Output the (x, y) coordinate of the center of the cell containing the given text.  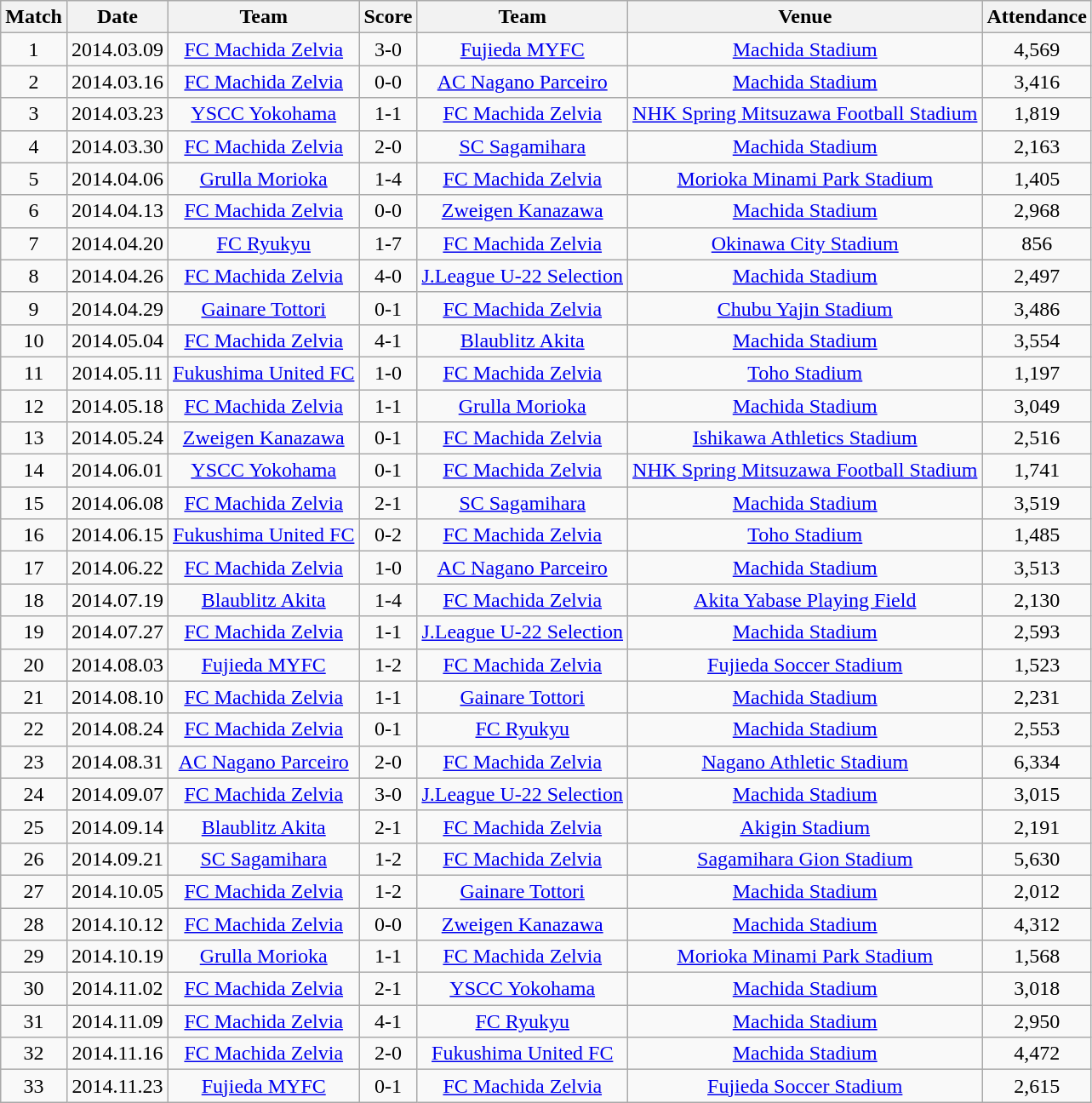
2014.07.19 (117, 600)
2014.10.12 (117, 923)
1,197 (1037, 373)
31 (34, 1021)
33 (34, 1086)
2,950 (1037, 1021)
2014.11.16 (117, 1054)
2014.10.19 (117, 957)
2014.11.23 (117, 1086)
Match (34, 17)
2014.08.31 (117, 762)
3,416 (1037, 82)
2014.03.30 (117, 146)
2,553 (1037, 729)
29 (34, 957)
2014.06.22 (117, 568)
2014.04.26 (117, 276)
3,554 (1037, 340)
1,568 (1037, 957)
17 (34, 568)
4,472 (1037, 1054)
2,130 (1037, 600)
2014.03.23 (117, 114)
3,519 (1037, 503)
1,523 (1037, 665)
2014.04.13 (117, 211)
Okinawa City Stadium (805, 243)
1,819 (1037, 114)
2014.05.18 (117, 406)
2014.03.16 (117, 82)
2 (34, 82)
3,486 (1037, 308)
2,191 (1037, 826)
2014.04.20 (117, 243)
2,593 (1037, 632)
Score (388, 17)
1,741 (1037, 471)
9 (34, 308)
Nagano Athletic Stadium (805, 762)
26 (34, 859)
2014.06.15 (117, 535)
2014.05.24 (117, 438)
856 (1037, 243)
1-7 (388, 243)
3,018 (1037, 989)
Akigin Stadium (805, 826)
4,312 (1037, 923)
12 (34, 406)
6,334 (1037, 762)
2014.04.29 (117, 308)
2014.06.08 (117, 503)
4,569 (1037, 49)
19 (34, 632)
0-2 (388, 535)
18 (34, 600)
4-0 (388, 276)
16 (34, 535)
1,485 (1037, 535)
3 (34, 114)
2,231 (1037, 697)
2,497 (1037, 276)
3,015 (1037, 794)
Akita Yabase Playing Field (805, 600)
2014.08.10 (117, 697)
2,012 (1037, 891)
2014.08.24 (117, 729)
2014.04.06 (117, 179)
14 (34, 471)
21 (34, 697)
Ishikawa Athletics Stadium (805, 438)
4 (34, 146)
Chubu Yajin Stadium (805, 308)
2014.06.01 (117, 471)
15 (34, 503)
7 (34, 243)
2014.05.04 (117, 340)
32 (34, 1054)
2014.09.21 (117, 859)
3,049 (1037, 406)
2014.07.27 (117, 632)
13 (34, 438)
2,968 (1037, 211)
2,615 (1037, 1086)
2014.11.09 (117, 1021)
3,513 (1037, 568)
Attendance (1037, 17)
2014.08.03 (117, 665)
8 (34, 276)
2014.09.07 (117, 794)
22 (34, 729)
5 (34, 179)
24 (34, 794)
10 (34, 340)
2014.11.02 (117, 989)
28 (34, 923)
6 (34, 211)
Sagamihara Gion Stadium (805, 859)
Date (117, 17)
2,163 (1037, 146)
2014.03.09 (117, 49)
1 (34, 49)
20 (34, 665)
27 (34, 891)
25 (34, 826)
2014.09.14 (117, 826)
Venue (805, 17)
2014.05.11 (117, 373)
23 (34, 762)
5,630 (1037, 859)
2014.10.05 (117, 891)
11 (34, 373)
30 (34, 989)
2,516 (1037, 438)
1,405 (1037, 179)
